Return the [X, Y] coordinate for the center point of the cell that contains the specified text.  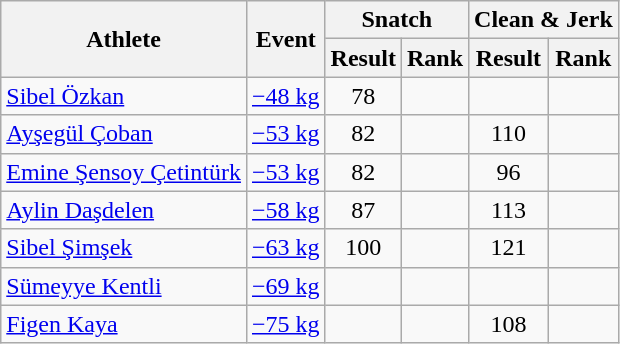
−69 kg [286, 286]
121 [509, 248]
−75 kg [286, 324]
Figen Kaya [124, 324]
78 [363, 96]
Sümeyye Kentli [124, 286]
96 [509, 172]
Sibel Şimşek [124, 248]
−63 kg [286, 248]
Clean & Jerk [544, 20]
−48 kg [286, 96]
100 [363, 248]
Snatch [397, 20]
Athlete [124, 39]
−58 kg [286, 210]
Event [286, 39]
108 [509, 324]
Sibel Özkan [124, 96]
110 [509, 134]
Ayşegül Çoban [124, 134]
87 [363, 210]
Aylin Daşdelen [124, 210]
Emine Şensoy Çetintürk [124, 172]
113 [509, 210]
